Detect which cell encompasses the target text, then output its [x, y] center coordinate. 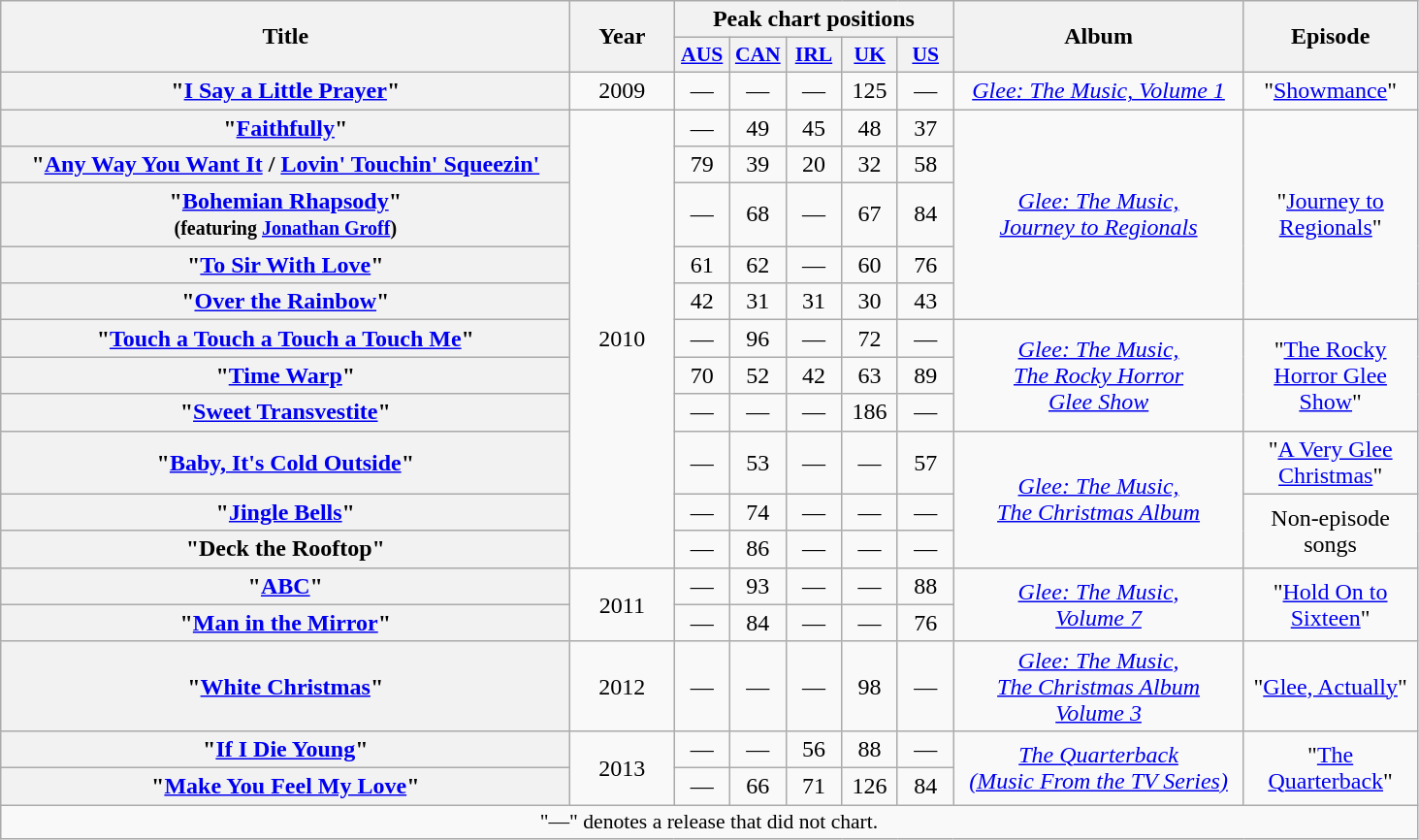
39 [758, 165]
"Over the Rainbow" [285, 302]
2011 [623, 604]
58 [925, 165]
Episode [1331, 37]
61 [702, 265]
The Quarterback(Music From the TV Series) [1098, 767]
"Hold On to Sixteen" [1331, 604]
56 [814, 749]
2012 [623, 686]
67 [870, 215]
96 [758, 339]
Album [1098, 37]
186 [870, 412]
126 [870, 786]
Year [623, 37]
"Showmance" [1331, 90]
"Sweet Transvestite" [285, 412]
79 [702, 165]
"Deck the Rooftop" [285, 549]
"Bohemian Rhapsody"(featuring Jonathan Groff) [285, 215]
Non-episode songs [1331, 531]
Glee: The Music,Volume 7 [1098, 604]
86 [758, 549]
63 [870, 375]
US [925, 55]
"Faithfully" [285, 127]
53 [758, 462]
"A Very Glee Christmas" [1331, 462]
"I Say a Little Prayer" [285, 90]
"If I Die Young" [285, 749]
"White Christmas" [285, 686]
68 [758, 215]
"Time Warp" [285, 375]
66 [758, 786]
IRL [814, 55]
30 [870, 302]
74 [758, 512]
57 [925, 462]
2013 [623, 767]
CAN [758, 55]
52 [758, 375]
"Baby, It's Cold Outside" [285, 462]
"Make You Feel My Love" [285, 786]
AUS [702, 55]
Title [285, 37]
"Man in the Mirror" [285, 623]
20 [814, 165]
93 [758, 586]
45 [814, 127]
98 [870, 686]
62 [758, 265]
"—" denotes a release that did not chart. [709, 823]
37 [925, 127]
"Jingle Bells" [285, 512]
Glee: The Music,The Christmas AlbumVolume 3 [1098, 686]
71 [814, 786]
125 [870, 90]
43 [925, 302]
49 [758, 127]
2010 [623, 338]
"Touch a Touch a Touch a Touch Me" [285, 339]
"The Rocky Horror Glee Show" [1331, 375]
Glee: The Music,The Christmas Album [1098, 499]
UK [870, 55]
60 [870, 265]
89 [925, 375]
Glee: The Music,The Rocky HorrorGlee Show [1098, 375]
70 [702, 375]
"To Sir With Love" [285, 265]
48 [870, 127]
32 [870, 165]
"The Quarterback" [1331, 767]
Peak chart positions [814, 19]
"ABC" [285, 586]
"Journey to Regionals" [1331, 213]
"Glee, Actually" [1331, 686]
Glee: The Music,Journey to Regionals [1098, 213]
72 [870, 339]
Glee: The Music, Volume 1 [1098, 90]
2009 [623, 90]
"Any Way You Want It / Lovin' Touchin' Squeezin' [285, 165]
